Detect which cell encompasses the target text, then output its [X, Y] center coordinate. 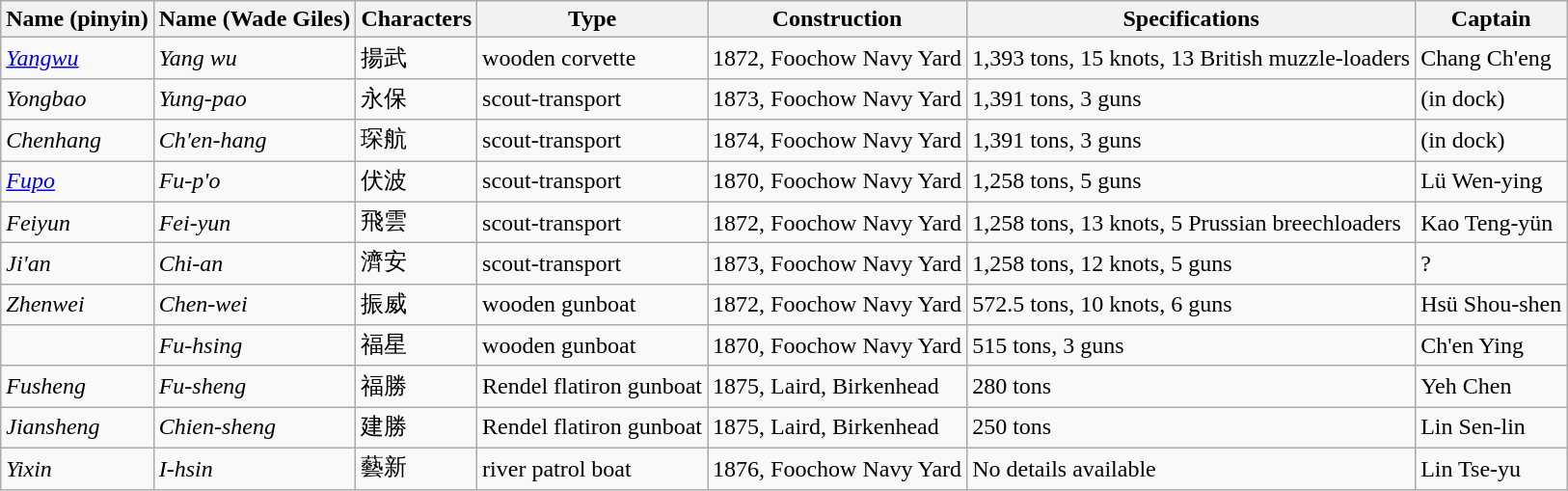
? [1491, 264]
Fu-sheng [255, 386]
I-hsin [255, 469]
Ch'en Ying [1491, 345]
藝新 [417, 469]
Zhenwei [77, 305]
No details available [1192, 469]
Fupo [77, 181]
250 tons [1192, 428]
振威 [417, 305]
Kao Teng-yün [1491, 222]
伏波 [417, 181]
Name (Wade Giles) [255, 19]
永保 [417, 98]
Ch'en-hang [255, 141]
Name (pinyin) [77, 19]
Feiyun [77, 222]
wooden corvette [592, 58]
Chenhang [77, 141]
Fu-p'o [255, 181]
飛雲 [417, 222]
Jiansheng [77, 428]
福星 [417, 345]
Yangwu [77, 58]
Fei-yun [255, 222]
Yongbao [77, 98]
Characters [417, 19]
Lin Tse-yu [1491, 469]
Chang Ch'eng [1491, 58]
揚武 [417, 58]
濟安 [417, 264]
515 tons, 3 guns [1192, 345]
建勝 [417, 428]
Chen-wei [255, 305]
Specifications [1192, 19]
1,258 tons, 5 guns [1192, 181]
Fusheng [77, 386]
572.5 tons, 10 knots, 6 guns [1192, 305]
1,393 tons, 15 knots, 13 British muzzle-loaders [1192, 58]
福勝 [417, 386]
1,258 tons, 13 knots, 5 Prussian breechloaders [1192, 222]
1874, Foochow Navy Yard [837, 141]
Chien-sheng [255, 428]
river patrol boat [592, 469]
1876, Foochow Navy Yard [837, 469]
琛航 [417, 141]
Lin Sen-lin [1491, 428]
Construction [837, 19]
Yixin [77, 469]
Ji'an [77, 264]
280 tons [1192, 386]
Fu-hsing [255, 345]
Yeh Chen [1491, 386]
Captain [1491, 19]
1,258 tons, 12 knots, 5 guns [1192, 264]
Type [592, 19]
Chi-an [255, 264]
Yang wu [255, 58]
Lü Wen-ying [1491, 181]
Yung-pao [255, 98]
Hsü Shou-shen [1491, 305]
